Return [x, y] of the center of cell containing provided text 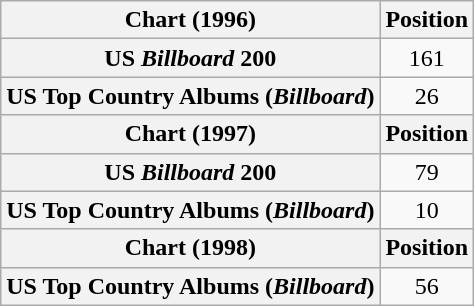
26 [427, 96]
161 [427, 58]
Chart (1998) [190, 248]
56 [427, 286]
10 [427, 210]
79 [427, 172]
Chart (1996) [190, 20]
Chart (1997) [190, 134]
